For the text-containing cell, return its midpoint in (X, Y) coordinate format. 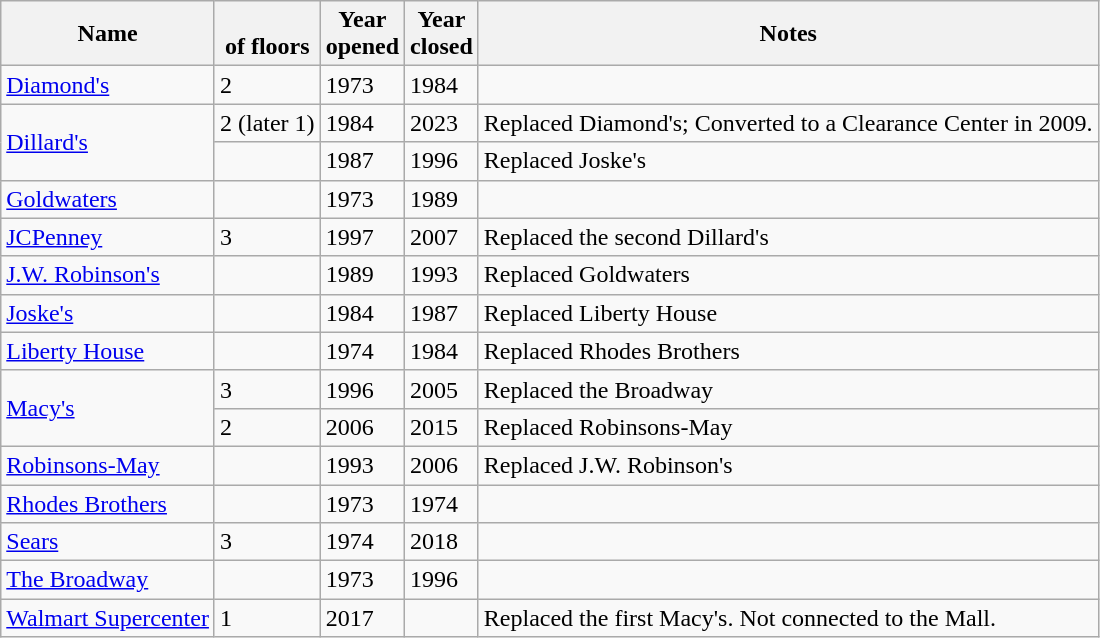
Notes (788, 34)
Liberty House (108, 351)
Replaced Liberty House (788, 313)
2017 (362, 618)
2015 (442, 427)
2023 (442, 123)
Dillard's (108, 142)
2005 (442, 389)
1997 (362, 237)
J.W. Robinson's (108, 275)
2018 (442, 542)
Joske's (108, 313)
1 (267, 618)
Replaced the Broadway (788, 389)
Name (108, 34)
Rhodes Brothers (108, 503)
Yearopened (362, 34)
Diamond's (108, 85)
Replaced Diamond's; Converted to a Clearance Center in 2009. (788, 123)
Replaced Rhodes Brothers (788, 351)
Robinsons-May (108, 465)
Replaced J.W. Robinson's (788, 465)
Replaced Robinsons-May (788, 427)
Replaced Joske's (788, 161)
Walmart Supercenter (108, 618)
2 (later 1) (267, 123)
2007 (442, 237)
Replaced Goldwaters (788, 275)
Replaced the first Macy's. Not connected to the Mall. (788, 618)
of floors (267, 34)
Replaced the second Dillard's (788, 237)
Macy's (108, 408)
The Broadway (108, 580)
Goldwaters (108, 199)
JCPenney (108, 237)
Yearclosed (442, 34)
Sears (108, 542)
